Provide the (X, Y) coordinate of the cell's center where the given text is located.  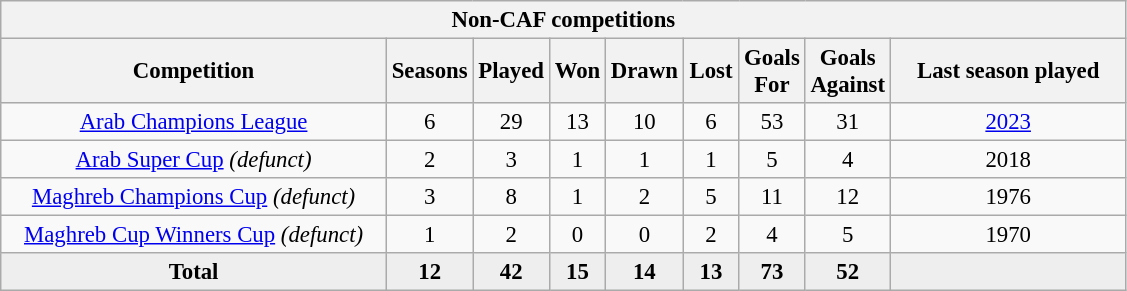
Goals Against (848, 72)
Played (511, 72)
10 (645, 122)
31 (848, 122)
Drawn (645, 72)
Competition (194, 72)
Won (577, 72)
Maghreb Champions Cup (defunct) (194, 197)
Seasons (430, 72)
8 (511, 197)
Maghreb Cup Winners Cup (defunct) (194, 235)
11 (772, 197)
53 (772, 122)
Non-CAF competitions (564, 20)
2023 (1008, 122)
1970 (1008, 235)
13 (577, 122)
Arab Champions League (194, 122)
29 (511, 122)
Arab Super Cup (defunct) (194, 160)
Goals For (772, 72)
Lost (711, 72)
Last season played (1008, 72)
2018 (1008, 160)
1976 (1008, 197)
12 (848, 197)
